For the text-containing cell, return its midpoint in (X, Y) coordinate format. 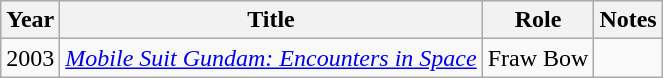
Role (538, 20)
Mobile Suit Gundam: Encounters in Space (271, 58)
Title (271, 20)
2003 (30, 58)
Fraw Bow (538, 58)
Year (30, 20)
Notes (628, 20)
